Identify which cell holds the provided text, then report its [x, y] central coordinate. 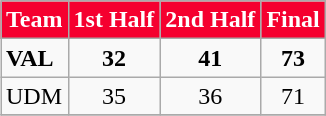
71 [293, 96]
Team [34, 20]
36 [210, 96]
32 [114, 58]
UDM [34, 96]
73 [293, 58]
2nd Half [210, 20]
VAL [34, 58]
35 [114, 96]
41 [210, 58]
1st Half [114, 20]
Final [293, 20]
